Determine the (X, Y) coordinate at the center of the cell enclosing the given text.  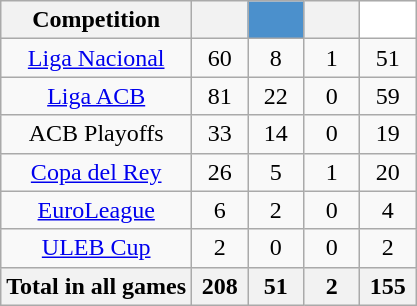
59 (388, 96)
60 (220, 58)
EuroLeague (96, 210)
19 (388, 134)
ACB Playoffs (96, 134)
33 (220, 134)
6 (220, 210)
22 (276, 96)
Liga ACB (96, 96)
Total in all games (96, 286)
Competition (96, 20)
208 (220, 286)
81 (220, 96)
26 (220, 172)
14 (276, 134)
5 (276, 172)
ULEB Cup (96, 248)
Liga Nacional (96, 58)
8 (276, 58)
155 (388, 286)
Copa del Rey (96, 172)
20 (388, 172)
4 (388, 210)
